Scan for the cell matching the given text and deliver its (x, y) coordinate at center. 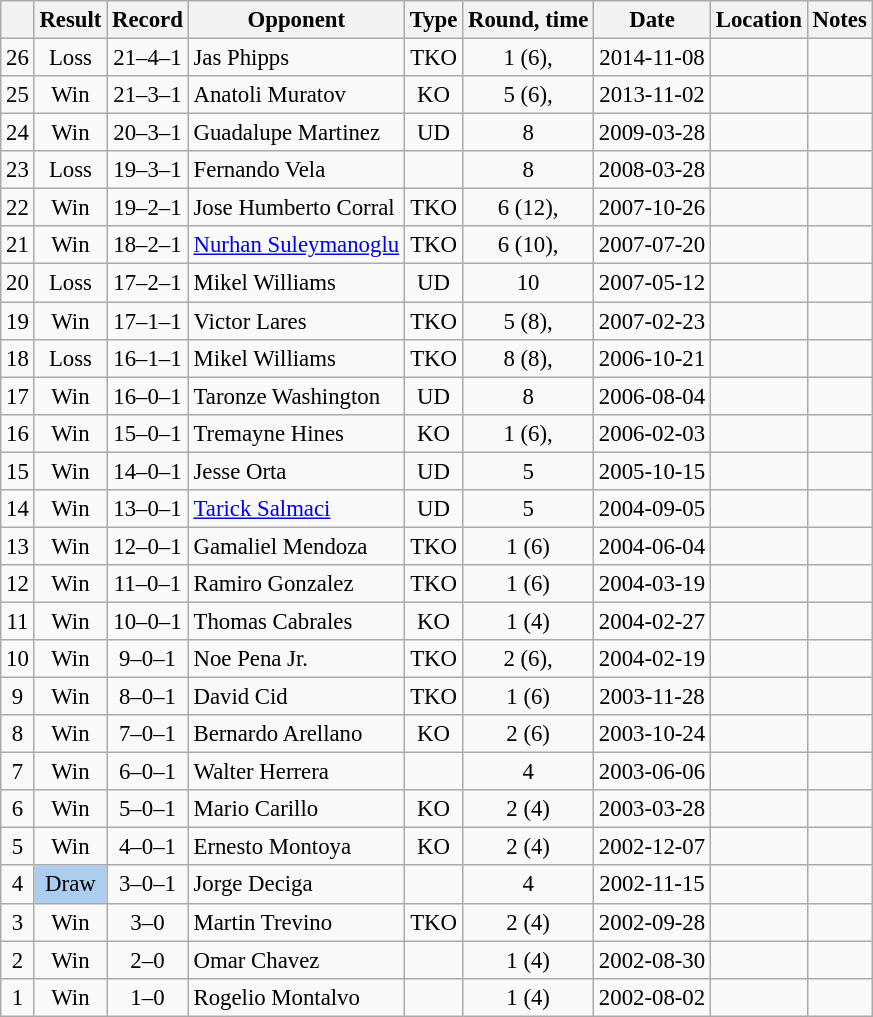
Rogelio Montalvo (296, 997)
2004-09-05 (652, 509)
2004-06-04 (652, 546)
24 (18, 133)
2003-03-28 (652, 809)
19–3–1 (148, 170)
2002-08-30 (652, 960)
13–0–1 (148, 509)
Ernesto Montoya (296, 847)
2008-03-28 (652, 170)
16–0–1 (148, 396)
16 (18, 433)
9–0–1 (148, 659)
2003-06-06 (652, 772)
Guadalupe Martinez (296, 133)
21–4–1 (148, 58)
3–0–1 (148, 885)
2004-02-27 (652, 621)
Thomas Cabrales (296, 621)
Tarick Salmaci (296, 509)
17–1–1 (148, 321)
10–0–1 (148, 621)
4–0–1 (148, 847)
2014-11-08 (652, 58)
7–0–1 (148, 734)
11–0–1 (148, 584)
2006-10-21 (652, 358)
17–2–1 (148, 283)
25 (18, 95)
2007-05-12 (652, 283)
Anatoli Muratov (296, 95)
2 (18, 960)
Martin Trevino (296, 922)
2006-08-04 (652, 396)
5 (8), (528, 321)
2002-09-28 (652, 922)
Round, time (528, 20)
2002-12-07 (652, 847)
Draw (70, 885)
3–0 (148, 922)
Taronze Washington (296, 396)
Notes (840, 20)
Record (148, 20)
2004-03-19 (652, 584)
8 (8), (528, 358)
6 (18, 809)
Type (433, 20)
Omar Chavez (296, 960)
Ramiro Gonzalez (296, 584)
7 (18, 772)
1 (18, 997)
2009-03-28 (652, 133)
18–2–1 (148, 245)
2 (6) (528, 734)
2013-11-02 (652, 95)
Jas Phipps (296, 58)
12–0–1 (148, 546)
Noe Pena Jr. (296, 659)
16–1–1 (148, 358)
Date (652, 20)
Tremayne Hines (296, 433)
23 (18, 170)
26 (18, 58)
2002-08-02 (652, 997)
20 (18, 283)
2002-11-15 (652, 885)
5–0–1 (148, 809)
Result (70, 20)
3 (18, 922)
Victor Lares (296, 321)
2003-10-24 (652, 734)
13 (18, 546)
2 (6), (528, 659)
15–0–1 (148, 433)
12 (18, 584)
2004-02-19 (652, 659)
20–3–1 (148, 133)
15 (18, 471)
2007-07-20 (652, 245)
8–0–1 (148, 697)
1–0 (148, 997)
6 (10), (528, 245)
22 (18, 208)
19 (18, 321)
Opponent (296, 20)
14–0–1 (148, 471)
11 (18, 621)
Walter Herrera (296, 772)
Jorge Deciga (296, 885)
17 (18, 396)
David Cid (296, 697)
Location (758, 20)
2–0 (148, 960)
2005-10-15 (652, 471)
5 (6), (528, 95)
Mario Carillo (296, 809)
2006-02-03 (652, 433)
14 (18, 509)
6–0–1 (148, 772)
Jose Humberto Corral (296, 208)
2007-02-23 (652, 321)
18 (18, 358)
2003-11-28 (652, 697)
9 (18, 697)
21–3–1 (148, 95)
2007-10-26 (652, 208)
19–2–1 (148, 208)
Jesse Orta (296, 471)
Fernando Vela (296, 170)
Bernardo Arellano (296, 734)
21 (18, 245)
6 (12), (528, 208)
Gamaliel Mendoza (296, 546)
Nurhan Suleymanoglu (296, 245)
